Determine the (x, y) coordinate at the center of the cell enclosing the given text.  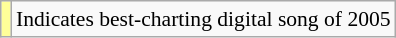
Indicates best-charting digital song of 2005 (204, 19)
